Capture the cell that displays the provided text and extract its (X, Y) central coordinate. 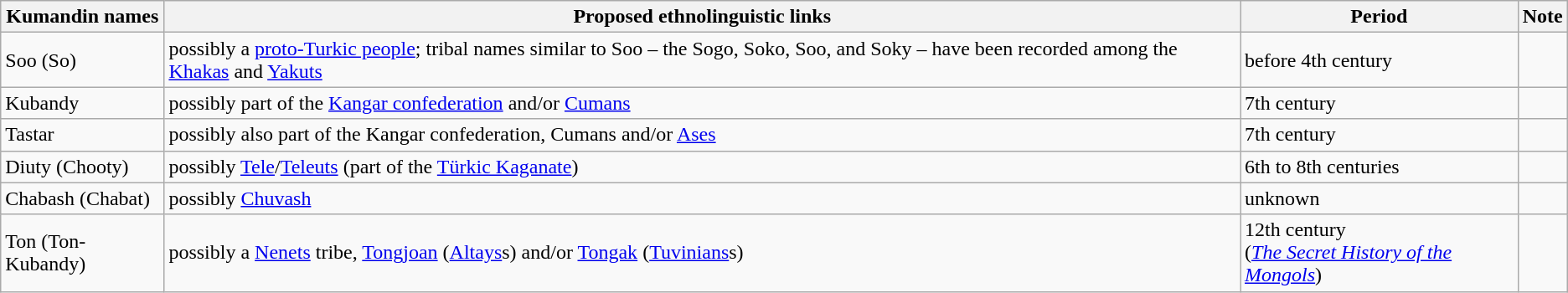
Kumandin names (82, 17)
Soo (So) (82, 60)
before 4th century (1380, 60)
possibly also part of the Kangar confederation, Cumans and/or Ases (702, 135)
6th to 8th centuries (1380, 167)
Ton (Ton-Kubandy) (82, 253)
unknown (1380, 198)
Note (1543, 17)
Chabash (Chabat) (82, 198)
possibly Tele/Teleuts (part of the Türkic Kaganate) (702, 167)
Proposed ethnolinguistic links (702, 17)
possibly part of the Kangar confederation and/or Cumans (702, 103)
Period (1380, 17)
Tastar (82, 135)
Diuty (Chooty) (82, 167)
Kubandy (82, 103)
possibly a Nenets tribe, Tongjoan (Altayss) and/or Tongak (Tuvinianss) (702, 253)
12th century (The Secret History of the Mongols) (1380, 253)
possibly Chuvash (702, 198)
possibly a proto-Turkic people; tribal names similar to Soo – the Sogo, Soko, Soo, and Soky – have been recorded among the Khakas and Yakuts (702, 60)
